Return the (x, y) coordinate for the center point of the cell that contains the specified text.  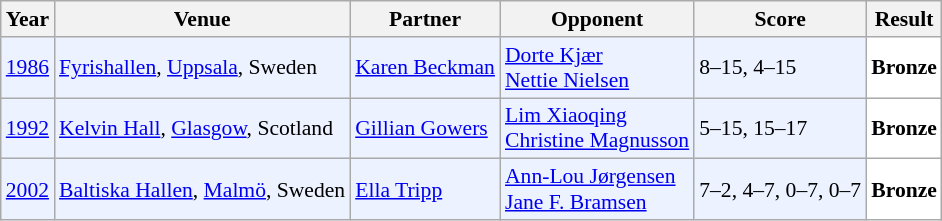
Kelvin Hall, Glasgow, Scotland (202, 128)
1992 (28, 128)
Ann-Lou Jørgensen Jane F. Bramsen (597, 190)
8–15, 4–15 (780, 68)
Result (904, 19)
Partner (425, 19)
7–2, 4–7, 0–7, 0–7 (780, 190)
1986 (28, 68)
Venue (202, 19)
Ella Tripp (425, 190)
Score (780, 19)
Baltiska Hallen, Malmö, Sweden (202, 190)
Year (28, 19)
5–15, 15–17 (780, 128)
Opponent (597, 19)
Gillian Gowers (425, 128)
Lim Xiaoqing Christine Magnusson (597, 128)
Fyrishallen, Uppsala, Sweden (202, 68)
Karen Beckman (425, 68)
2002 (28, 190)
Dorte Kjær Nettie Nielsen (597, 68)
